Find where the given text appears and provide that cell's center as (x, y) coordinate. 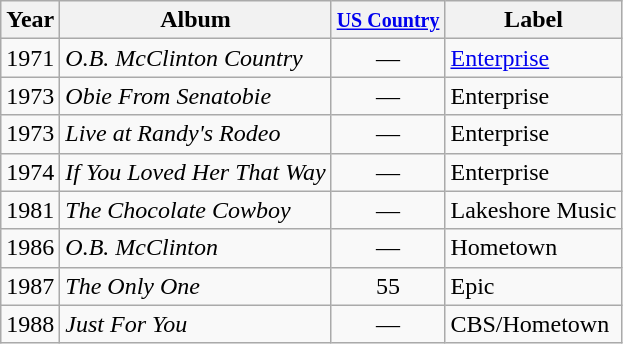
O.B. McClinton (196, 248)
The Chocolate Cowboy (196, 210)
Album (196, 20)
1988 (30, 324)
1981 (30, 210)
If You Loved Her That Way (196, 172)
Obie From Senatobie (196, 96)
CBS/Hometown (534, 324)
Lakeshore Music (534, 210)
Year (30, 20)
55 (388, 286)
Hometown (534, 248)
Just For You (196, 324)
US Country (388, 20)
The Only One (196, 286)
1971 (30, 58)
1974 (30, 172)
Live at Randy's Rodeo (196, 134)
1987 (30, 286)
1986 (30, 248)
Epic (534, 286)
O.B. McClinton Country (196, 58)
Label (534, 20)
